Locate the cell with the specified text and output its (x, y) center coordinate. 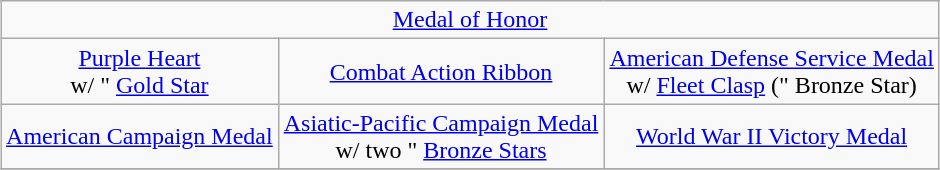
Asiatic-Pacific Campaign Medalw/ two " Bronze Stars (441, 136)
Combat Action Ribbon (441, 72)
American Defense Service Medalw/ Fleet Clasp (" Bronze Star) (772, 72)
Medal of Honor (470, 20)
World War II Victory Medal (772, 136)
American Campaign Medal (140, 136)
Purple Heartw/ " Gold Star (140, 72)
